For the text-containing cell, return its midpoint in (x, y) coordinate format. 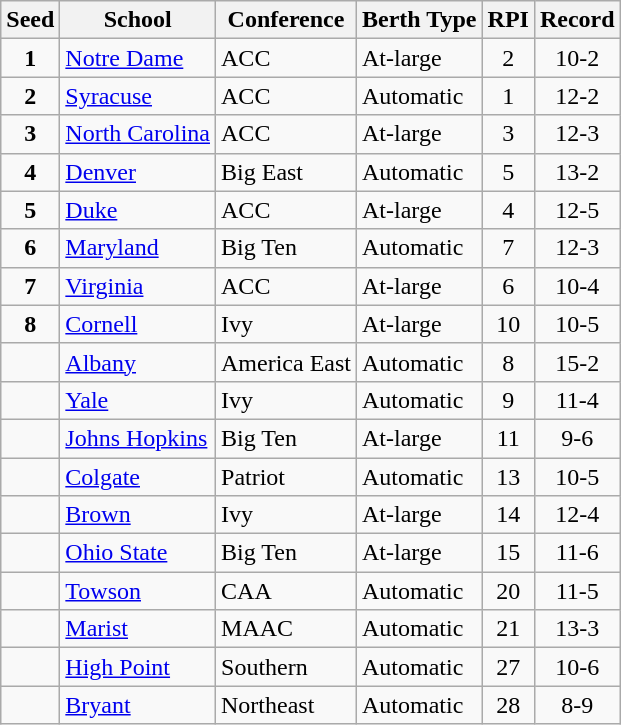
Patriot (286, 477)
8-9 (577, 705)
Record (577, 20)
Ohio State (138, 553)
Virginia (138, 286)
Denver (138, 172)
9-6 (577, 438)
12-4 (577, 515)
11 (508, 438)
13-2 (577, 172)
Duke (138, 210)
North Carolina (138, 134)
Conference (286, 20)
14 (508, 515)
11-6 (577, 553)
RPI (508, 20)
Notre Dame (138, 58)
28 (508, 705)
Johns Hopkins (138, 438)
10 (508, 324)
11-5 (577, 591)
Big East (286, 172)
10-2 (577, 58)
America East (286, 362)
Brown (138, 515)
Towson (138, 591)
27 (508, 667)
20 (508, 591)
Seed (30, 20)
12-2 (577, 96)
Cornell (138, 324)
Yale (138, 400)
Colgate (138, 477)
Albany (138, 362)
21 (508, 629)
Maryland (138, 248)
12-5 (577, 210)
10-4 (577, 286)
13-3 (577, 629)
15 (508, 553)
Northeast (286, 705)
13 (508, 477)
Syracuse (138, 96)
15-2 (577, 362)
11-4 (577, 400)
10-6 (577, 667)
Marist (138, 629)
CAA (286, 591)
9 (508, 400)
Berth Type (420, 20)
Southern (286, 667)
Bryant (138, 705)
High Point (138, 667)
School (138, 20)
MAAC (286, 629)
